Provide the (X, Y) coordinate of the cell's center where the given text is located.  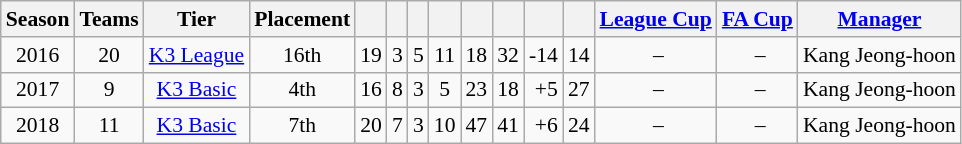
+6 (544, 126)
-14 (544, 55)
10 (445, 126)
23 (476, 90)
Season (38, 19)
Tier (196, 19)
4th (302, 90)
7th (302, 126)
41 (508, 126)
16 (371, 90)
47 (476, 126)
32 (508, 55)
Teams (108, 19)
K3 League (196, 55)
7 (398, 126)
19 (371, 55)
League Cup (656, 19)
24 (579, 126)
Manager (880, 19)
2017 (38, 90)
27 (579, 90)
FA Cup (758, 19)
16th (302, 55)
+5 (544, 90)
14 (579, 55)
2016 (38, 55)
2018 (38, 126)
Placement (302, 19)
8 (398, 90)
9 (108, 90)
